Detect which cell encompasses the target text, then output its (X, Y) center coordinate. 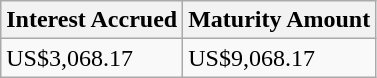
Interest Accrued (92, 20)
Maturity Amount (280, 20)
US$3,068.17 (92, 58)
US$9,068.17 (280, 58)
